From the cell containing the given text, extract its center point as (X, Y) coordinate. 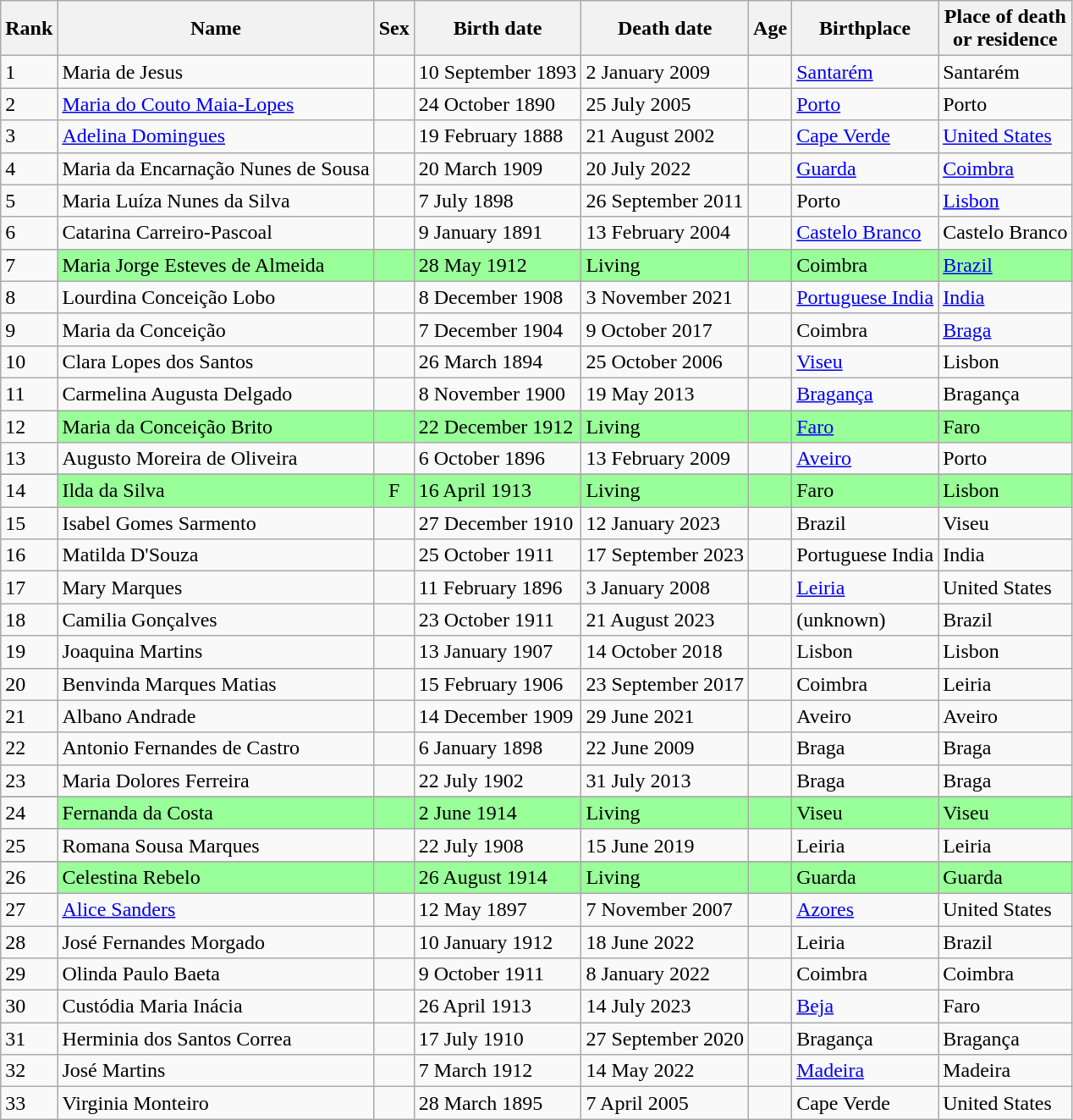
23 (29, 781)
19 May 2013 (665, 394)
10 September 1893 (498, 72)
11 February 1896 (498, 588)
Maria de Jesus (216, 72)
31 July 2013 (665, 781)
9 (29, 329)
32 (29, 1071)
Celestina Rebelo (216, 877)
Albano Andrade (216, 716)
22 (29, 748)
26 April 1913 (498, 1007)
Herminia dos Santos Correa (216, 1039)
25 July 2005 (665, 104)
16 April 1913 (498, 491)
7 April 2005 (665, 1103)
19 (29, 652)
Maria da Conceição Brito (216, 426)
Augusto Moreira de Oliveira (216, 459)
17 September 2023 (665, 555)
José Fernandes Morgado (216, 942)
8 (29, 297)
2 January 2009 (665, 72)
13 (29, 459)
3 January 2008 (665, 588)
18 (29, 620)
1 (29, 72)
14 December 1909 (498, 716)
Azores (865, 909)
2 June 1914 (498, 813)
29 (29, 974)
Age (770, 29)
27 (29, 909)
Antonio Fernandes de Castro (216, 748)
25 (29, 845)
14 May 2022 (665, 1071)
17 July 1910 (498, 1039)
27 September 2020 (665, 1039)
23 October 1911 (498, 620)
12 January 2023 (665, 523)
Birth date (498, 29)
7 November 2007 (665, 909)
Ilda da Silva (216, 491)
28 May 1912 (498, 265)
21 August 2023 (665, 620)
Catarina Carreiro-Pascoal (216, 233)
Adelina Domingues (216, 136)
Carmelina Augusta Delgado (216, 394)
24 October 1890 (498, 104)
Place of death or residence (1005, 29)
4 (29, 168)
15 (29, 523)
25 October 1911 (498, 555)
11 (29, 394)
5 (29, 201)
22 July 1908 (498, 845)
12 May 1897 (498, 909)
3 November 2021 (665, 297)
16 (29, 555)
Maria Jorge Esteves de Almeida (216, 265)
Clara Lopes dos Santos (216, 361)
29 June 2021 (665, 716)
13 January 1907 (498, 652)
12 (29, 426)
2 (29, 104)
33 (29, 1103)
14 October 2018 (665, 652)
6 October 1896 (498, 459)
7 March 1912 (498, 1071)
Benvinda Marques Matias (216, 684)
9 October 1911 (498, 974)
20 July 2022 (665, 168)
Romana Sousa Marques (216, 845)
28 March 1895 (498, 1103)
Maria do Couto Maia-Lopes (216, 104)
20 March 1909 (498, 168)
31 (29, 1039)
Maria da Encarnação Nunes de Sousa (216, 168)
Mary Marques (216, 588)
Lourdina Conceição Lobo (216, 297)
Olinda Paulo Baeta (216, 974)
(unknown) (865, 620)
Maria Luíza Nunes da Silva (216, 201)
15 June 2019 (665, 845)
José Martins (216, 1071)
26 August 1914 (498, 877)
27 December 1910 (498, 523)
26 September 2011 (665, 201)
22 December 1912 (498, 426)
8 January 2022 (665, 974)
Camilia Gonçalves (216, 620)
21 (29, 716)
26 March 1894 (498, 361)
19 February 1888 (498, 136)
26 (29, 877)
Beja (865, 1007)
13 February 2009 (665, 459)
17 (29, 588)
6 (29, 233)
Sex (394, 29)
8 November 1900 (498, 394)
10 January 1912 (498, 942)
18 June 2022 (665, 942)
24 (29, 813)
21 August 2002 (665, 136)
Maria da Conceição (216, 329)
13 February 2004 (665, 233)
Fernanda da Costa (216, 813)
25 October 2006 (665, 361)
Rank (29, 29)
Alice Sanders (216, 909)
Joaquina Martins (216, 652)
Birthplace (865, 29)
Custódia Maria Inácia (216, 1007)
7 (29, 265)
28 (29, 942)
14 July 2023 (665, 1007)
10 (29, 361)
20 (29, 684)
14 (29, 491)
15 February 1906 (498, 684)
6 January 1898 (498, 748)
9 October 2017 (665, 329)
30 (29, 1007)
8 December 1908 (498, 297)
Isabel Gomes Sarmento (216, 523)
F (394, 491)
Death date (665, 29)
7 July 1898 (498, 201)
23 September 2017 (665, 684)
Maria Dolores Ferreira (216, 781)
3 (29, 136)
Matilda D'Souza (216, 555)
7 December 1904 (498, 329)
22 July 1902 (498, 781)
Name (216, 29)
9 January 1891 (498, 233)
Virginia Monteiro (216, 1103)
22 June 2009 (665, 748)
